Find where the given text appears and provide that cell's center as [x, y] coordinate. 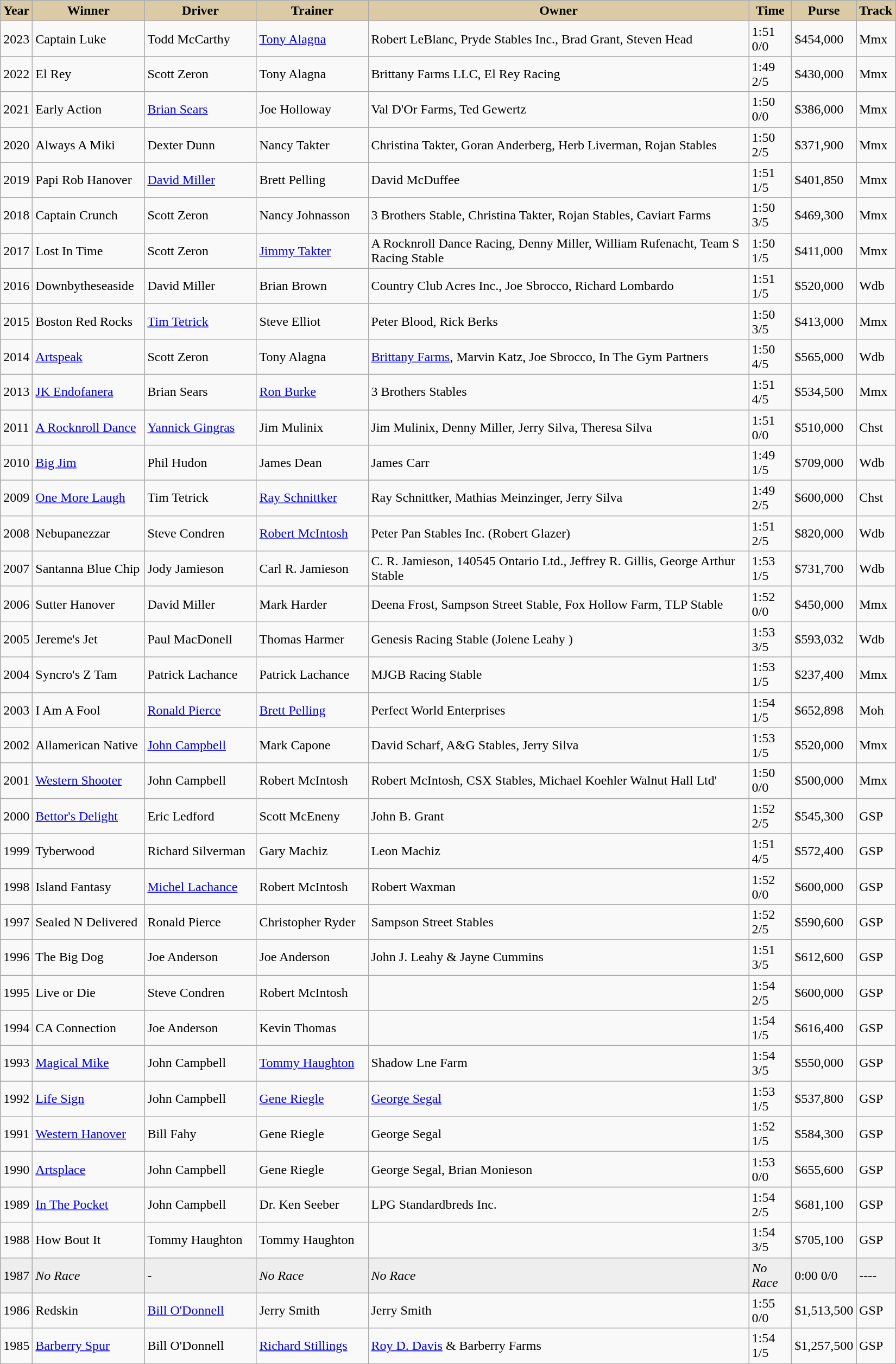
2011 [16, 427]
Jim Mulinix, Denny Miller, Jerry Silva, Theresa Silva [558, 427]
$1,513,500 [824, 1311]
$537,800 [824, 1099]
Peter Blood, Rick Berks [558, 321]
1996 [16, 957]
$616,400 [824, 1028]
John J. Leahy & Jayne Cummins [558, 957]
$500,000 [824, 781]
1:50 4/5 [770, 356]
1994 [16, 1028]
Winner [89, 11]
1:53 0/0 [770, 1170]
Sampson Street Stables [558, 922]
Richard Stillings [312, 1346]
Christopher Ryder [312, 922]
3 Brothers Stable, Christina Takter, Rojan Stables, Caviart Farms [558, 215]
2006 [16, 604]
2023 [16, 39]
1989 [16, 1204]
Eric Ledford [200, 816]
- [200, 1275]
Michel Lachance [200, 886]
MJGB Racing Stable [558, 674]
Syncro's Z Tam [89, 674]
1990 [16, 1170]
Live or Die [89, 993]
Jereme's Jet [89, 640]
Driver [200, 11]
2010 [16, 463]
Moh [876, 710]
Richard Silverman [200, 851]
Time [770, 11]
0:00 0/0 [824, 1275]
2000 [16, 816]
2001 [16, 781]
Early Action [89, 110]
Robert Waxman [558, 886]
Allamerican Native [89, 745]
$731,700 [824, 569]
$705,100 [824, 1240]
Brittany Farms LLC, El Rey Racing [558, 74]
1991 [16, 1134]
Paul MacDonell [200, 640]
Brian Brown [312, 286]
Mark Capone [312, 745]
CA Connection [89, 1028]
Owner [558, 11]
1:50 1/5 [770, 251]
Genesis Racing Stable (Jolene Leahy ) [558, 640]
Life Sign [89, 1099]
1:50 2/5 [770, 144]
$510,000 [824, 427]
Robert McIntosh, CSX Stables, Michael Koehler Walnut Hall Ltd' [558, 781]
$411,000 [824, 251]
2014 [16, 356]
Track [876, 11]
Ron Burke [312, 392]
One More Laugh [89, 498]
Big Jim [89, 463]
Magical Mike [89, 1063]
$584,300 [824, 1134]
1999 [16, 851]
2015 [16, 321]
Dexter Dunn [200, 144]
1:51 2/5 [770, 533]
Captain Crunch [89, 215]
Redskin [89, 1311]
2021 [16, 110]
1:55 0/0 [770, 1311]
$413,000 [824, 321]
Artsplace [89, 1170]
Brittany Farms, Marvin Katz, Joe Sbrocco, In The Gym Partners [558, 356]
Lost In Time [89, 251]
Roy D. Davis & Barberry Farms [558, 1346]
Yannick Gingras [200, 427]
$534,500 [824, 392]
Leon Machiz [558, 851]
A Rocknroll Dance Racing, Denny Miller, William Rufenacht, Team S Racing Stable [558, 251]
1988 [16, 1240]
Tyberwood [89, 851]
Carl R. Jamieson [312, 569]
James Carr [558, 463]
Papi Rob Hanover [89, 180]
$469,300 [824, 215]
Purse [824, 11]
1992 [16, 1099]
$590,600 [824, 922]
$237,400 [824, 674]
2007 [16, 569]
I Am A Fool [89, 710]
2022 [16, 74]
1987 [16, 1275]
How Bout It [89, 1240]
Shadow Lne Farm [558, 1063]
David McDuffee [558, 180]
Thomas Harmer [312, 640]
C. R. Jamieson, 140545 Ontario Ltd., Jeffrey R. Gillis, George Arthur Stable [558, 569]
Steve Elliot [312, 321]
David Scharf, A&G Stables, Jerry Silva [558, 745]
---- [876, 1275]
Todd McCarthy [200, 39]
Christina Takter, Goran Anderberg, Herb Liverman, Rojan Stables [558, 144]
1:52 1/5 [770, 1134]
Ray Schnittker [312, 498]
Jody Jamieson [200, 569]
$565,000 [824, 356]
Bettor's Delight [89, 816]
2019 [16, 180]
2018 [16, 215]
Jimmy Takter [312, 251]
$655,600 [824, 1170]
Sealed N Delivered [89, 922]
2005 [16, 640]
Nebupanezzar [89, 533]
1993 [16, 1063]
Jim Mulinix [312, 427]
Western Shooter [89, 781]
1985 [16, 1346]
Santanna Blue Chip [89, 569]
2003 [16, 710]
$371,900 [824, 144]
2016 [16, 286]
2020 [16, 144]
$454,000 [824, 39]
2004 [16, 674]
$430,000 [824, 74]
Island Fantasy [89, 886]
$545,300 [824, 816]
$709,000 [824, 463]
1997 [16, 922]
Artspeak [89, 356]
Nancy Takter [312, 144]
LPG Standardbreds Inc. [558, 1204]
El Rey [89, 74]
1998 [16, 886]
1:49 1/5 [770, 463]
2013 [16, 392]
$450,000 [824, 604]
Ray Schnittker, Mathias Meinzinger, Jerry Silva [558, 498]
$401,850 [824, 180]
Barberry Spur [89, 1346]
Phil Hudon [200, 463]
$820,000 [824, 533]
3 Brothers Stables [558, 392]
Bill Fahy [200, 1134]
Trainer [312, 11]
Captain Luke [89, 39]
1995 [16, 993]
Nancy Johnasson [312, 215]
Downbytheseaside [89, 286]
$550,000 [824, 1063]
$1,257,500 [824, 1346]
Robert LeBlanc, Pryde Stables Inc., Brad Grant, Steven Head [558, 39]
Kevin Thomas [312, 1028]
1:53 3/5 [770, 640]
Western Hanover [89, 1134]
2017 [16, 251]
2002 [16, 745]
Val D'Or Farms, Ted Gewertz [558, 110]
Deena Frost, Sampson Street Stable, Fox Hollow Farm, TLP Stable [558, 604]
Joe Holloway [312, 110]
2008 [16, 533]
A Rocknroll Dance [89, 427]
Always A Miki [89, 144]
Gary Machiz [312, 851]
Year [16, 11]
John B. Grant [558, 816]
James Dean [312, 463]
1:51 3/5 [770, 957]
Country Club Acres Inc., Joe Sbrocco, Richard Lombardo [558, 286]
$572,400 [824, 851]
George Segal, Brian Monieson [558, 1170]
1986 [16, 1311]
Dr. Ken Seeber [312, 1204]
$652,898 [824, 710]
Mark Harder [312, 604]
$612,600 [824, 957]
Perfect World Enterprises [558, 710]
Sutter Hanover [89, 604]
$386,000 [824, 110]
$681,100 [824, 1204]
Boston Red Rocks [89, 321]
$593,032 [824, 640]
JK Endofanera [89, 392]
In The Pocket [89, 1204]
Scott McEneny [312, 816]
The Big Dog [89, 957]
2009 [16, 498]
Peter Pan Stables Inc. (Robert Glazer) [558, 533]
